Locate the cell with the specified text and output its (X, Y) center coordinate. 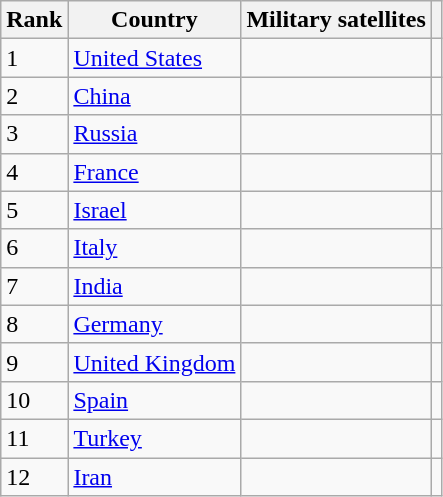
10 (34, 400)
China (154, 96)
France (154, 172)
Italy (154, 248)
3 (34, 134)
1 (34, 58)
8 (34, 324)
Military satellites (336, 20)
Turkey (154, 438)
India (154, 286)
11 (34, 438)
Rank (34, 20)
Country (154, 20)
Germany (154, 324)
Spain (154, 400)
Israel (154, 210)
6 (34, 248)
United States (154, 58)
Russia (154, 134)
7 (34, 286)
9 (34, 362)
5 (34, 210)
4 (34, 172)
Iran (154, 477)
12 (34, 477)
United Kingdom (154, 362)
2 (34, 96)
